Find where the given text appears and provide that cell's center as [X, Y] coordinate. 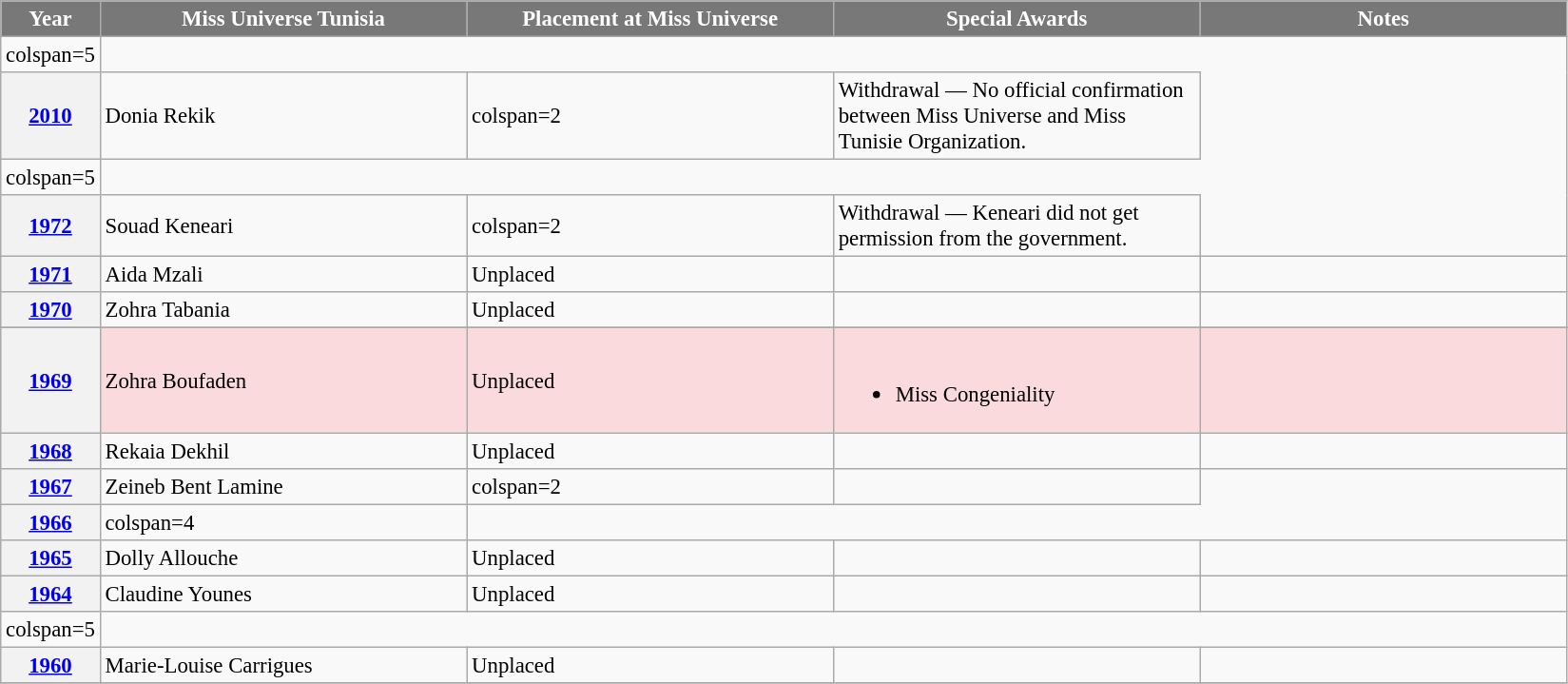
1969 [50, 381]
1967 [50, 487]
1960 [50, 666]
Miss Universe Tunisia [283, 19]
1971 [50, 275]
Claudine Younes [283, 595]
Withdrawal — Keneari did not get permission from the government. [1016, 226]
Withdrawal — No official confirmation between Miss Universe and Miss Tunisie Organization. [1016, 116]
Marie-Louise Carrigues [283, 666]
Aida Mzali [283, 275]
Donia Rekik [283, 116]
1966 [50, 522]
1972 [50, 226]
Souad Keneari [283, 226]
Placement at Miss Universe [650, 19]
Zohra Boufaden [283, 381]
Year [50, 19]
Notes [1384, 19]
2010 [50, 116]
1965 [50, 558]
Zeineb Bent Lamine [283, 487]
1970 [50, 311]
Dolly Allouche [283, 558]
1968 [50, 451]
colspan=4 [283, 522]
Special Awards [1016, 19]
1964 [50, 595]
Miss Congeniality [1016, 381]
Rekaia Dekhil [283, 451]
Zohra Tabania [283, 311]
